Detect which cell encompasses the target text, then output its [X, Y] center coordinate. 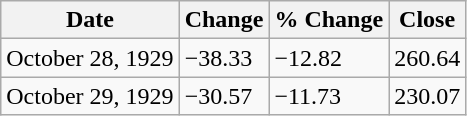
October 28, 1929 [90, 58]
−30.57 [224, 96]
Close [428, 20]
−12.82 [329, 58]
−38.33 [224, 58]
October 29, 1929 [90, 96]
Change [224, 20]
230.07 [428, 96]
Date [90, 20]
260.64 [428, 58]
% Change [329, 20]
−11.73 [329, 96]
